Detect which cell encompasses the target text, then output its [x, y] center coordinate. 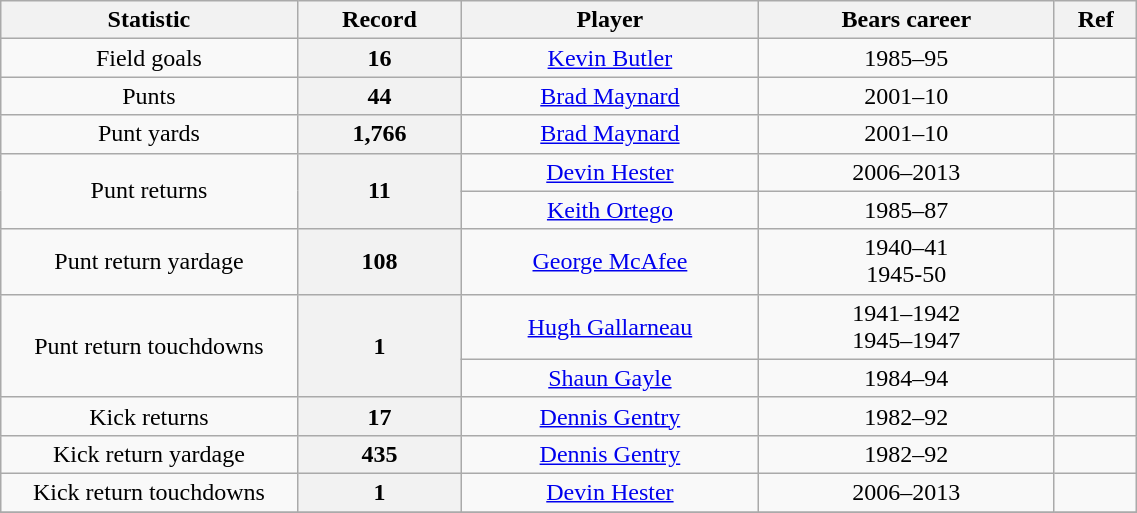
Punt returns [149, 191]
1985–87 [906, 210]
Statistic [149, 20]
Punt return touchdowns [149, 346]
Player [610, 20]
Punt yards [149, 134]
1,766 [380, 134]
Kick return touchdowns [149, 492]
Field goals [149, 58]
Ref [1095, 20]
1985–95 [906, 58]
44 [380, 96]
Shaun Gayle [610, 378]
Kick return yardage [149, 454]
1941–19421945–1947 [906, 326]
16 [380, 58]
Kick returns [149, 416]
17 [380, 416]
11 [380, 191]
Punt return yardage [149, 262]
Hugh Gallarneau [610, 326]
Kevin Butler [610, 58]
Record [380, 20]
1984–94 [906, 378]
Punts [149, 96]
George McAfee [610, 262]
Keith Ortego [610, 210]
435 [380, 454]
Bears career [906, 20]
108 [380, 262]
1940–411945-50 [906, 262]
